Identify which cell holds the provided text, then report its [x, y] central coordinate. 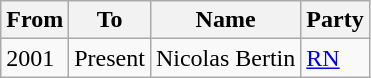
2001 [35, 58]
To [110, 20]
Party [335, 20]
From [35, 20]
Name [225, 20]
Present [110, 58]
RN [335, 58]
Nicolas Bertin [225, 58]
